Find where the given text appears and provide that cell's center as [x, y] coordinate. 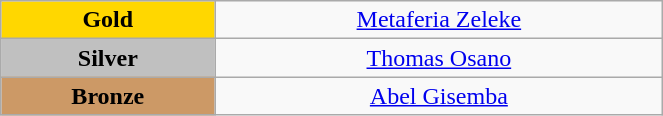
Bronze [108, 96]
Metaferia Zeleke [439, 20]
Abel Gisemba [439, 96]
Gold [108, 20]
Thomas Osano [439, 58]
Silver [108, 58]
